For the text-containing cell, return its midpoint in [X, Y] coordinate format. 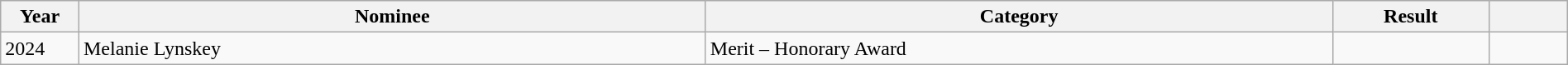
Result [1411, 17]
Melanie Lynskey [392, 48]
Merit – Honorary Award [1019, 48]
Nominee [392, 17]
2024 [40, 48]
Category [1019, 17]
Year [40, 17]
